Locate the cell with the specified text and output its (X, Y) center coordinate. 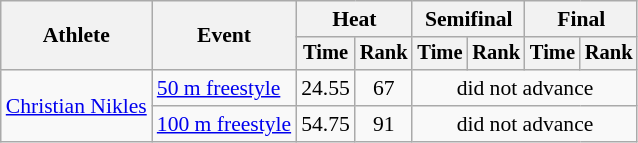
Athlete (76, 36)
Semifinal (468, 19)
Heat (354, 19)
50 m freestyle (224, 88)
91 (384, 124)
54.75 (326, 124)
100 m freestyle (224, 124)
Christian Nikles (76, 106)
67 (384, 88)
Final (581, 19)
Event (224, 36)
24.55 (326, 88)
